Determine the (X, Y) coordinate at the center of the cell enclosing the given text.  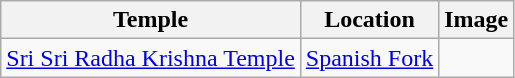
Location (369, 20)
Sri Sri Radha Krishna Temple (151, 58)
Image (476, 20)
Spanish Fork (369, 58)
Temple (151, 20)
